Pinpoint the cell where the given text exists, returning its [X, Y] midpoint coordinate. 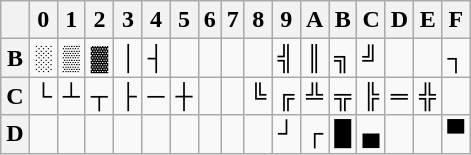
9 [286, 20]
E [428, 20]
2 [100, 20]
▄ [371, 134]
▀ [456, 134]
5 [184, 20]
═ [399, 96]
─ [156, 96]
┤ [156, 58]
╔ [286, 96]
╬ [428, 96]
╣ [286, 58]
╠ [371, 96]
┼ [184, 96]
4 [156, 20]
1 [71, 20]
┘ [286, 134]
╚ [258, 96]
╩ [314, 96]
└ [43, 96]
F [456, 20]
┬ [100, 96]
7 [232, 20]
┴ [71, 96]
░ [43, 58]
│ [128, 58]
╝ [371, 58]
▓ [100, 58]
▒ [71, 58]
0 [43, 20]
┌ [314, 134]
├ [128, 96]
3 [128, 20]
╦ [343, 96]
┐ [456, 58]
║ [314, 58]
8 [258, 20]
█ [343, 134]
6 [210, 20]
A [314, 20]
╗ [343, 58]
